From the cell containing the given text, extract its center point as (X, Y) coordinate. 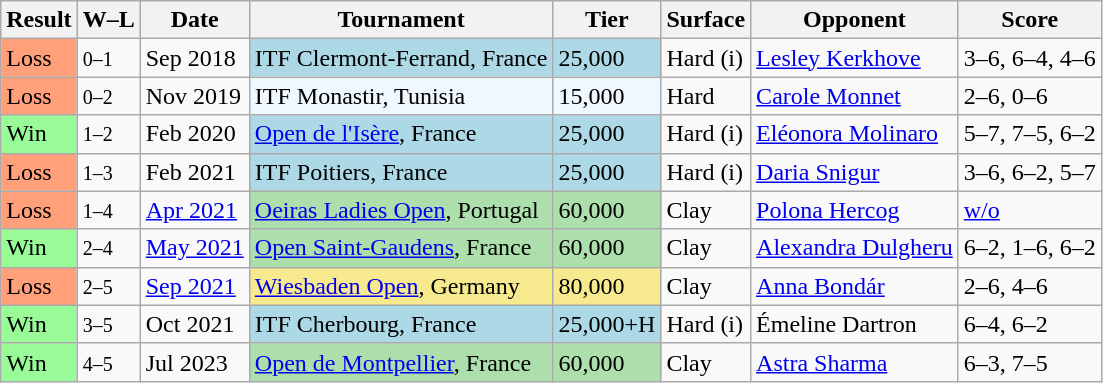
80,000 (607, 286)
1–2 (108, 134)
Astra Sharma (855, 362)
25,000+H (607, 324)
Sep 2018 (194, 58)
Hard (706, 96)
May 2021 (194, 248)
Eléonora Molinaro (855, 134)
3–5 (108, 324)
6–4, 6–2 (1030, 324)
Open Saint-Gaudens, France (401, 248)
0–2 (108, 96)
Nov 2019 (194, 96)
w/o (1030, 210)
2–6, 4–6 (1030, 286)
Daria Snigur (855, 172)
Date (194, 20)
6–3, 7–5 (1030, 362)
Open de Montpellier, France (401, 362)
ITF Cherbourg, France (401, 324)
3–6, 6–4, 4–6 (1030, 58)
Opponent (855, 20)
Result (39, 20)
Anna Bondár (855, 286)
1–3 (108, 172)
6–2, 1–6, 6–2 (1030, 248)
Feb 2021 (194, 172)
3–6, 6–2, 5–7 (1030, 172)
Lesley Kerkhove (855, 58)
Score (1030, 20)
Carole Monnet (855, 96)
2–5 (108, 286)
Jul 2023 (194, 362)
Tournament (401, 20)
ITF Clermont-Ferrand, France (401, 58)
W–L (108, 20)
Tier (607, 20)
Open de l'Isère, France (401, 134)
Polona Hercog (855, 210)
Apr 2021 (194, 210)
Feb 2020 (194, 134)
Oeiras Ladies Open, Portugal (401, 210)
Surface (706, 20)
Émeline Dartron (855, 324)
0–1 (108, 58)
15,000 (607, 96)
2–4 (108, 248)
Sep 2021 (194, 286)
Alexandra Dulgheru (855, 248)
ITF Poitiers, France (401, 172)
1–4 (108, 210)
ITF Monastir, Tunisia (401, 96)
Oct 2021 (194, 324)
Wiesbaden Open, Germany (401, 286)
2–6, 0–6 (1030, 96)
4–5 (108, 362)
5–7, 7–5, 6–2 (1030, 134)
